Return the [X, Y] coordinate for the center point of the cell that contains the specified text.  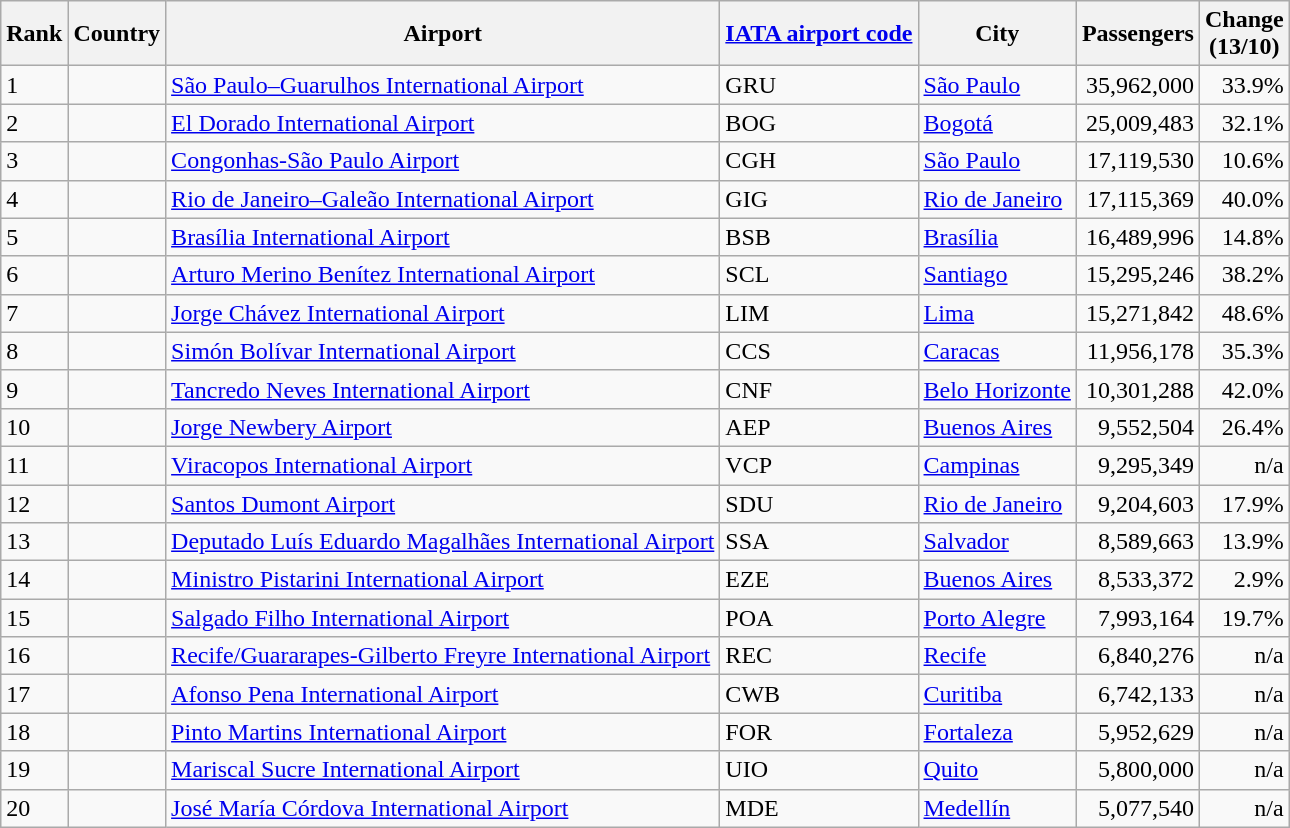
16 [34, 656]
Santiago [997, 275]
Caracas [997, 351]
11,956,178 [1138, 351]
48.6% [1244, 313]
Simón Bolívar International Airport [443, 351]
CNF [819, 389]
5 [34, 237]
8,533,372 [1138, 580]
VCP [819, 465]
17 [34, 694]
19 [34, 770]
City [997, 34]
2 [34, 123]
Mariscal Sucre International Airport [443, 770]
Salvador [997, 542]
5,077,540 [1138, 808]
BSB [819, 237]
Porto Alegre [997, 618]
Arturo Merino Benítez International Airport [443, 275]
Fortaleza [997, 732]
10 [34, 427]
12 [34, 503]
Airport [443, 34]
Rio de Janeiro–Galeão International Airport [443, 199]
SSA [819, 542]
13 [34, 542]
14 [34, 580]
2.9% [1244, 580]
Belo Horizonte [997, 389]
6 [34, 275]
Change (13/10) [1244, 34]
11 [34, 465]
Medellín [997, 808]
42.0% [1244, 389]
9,204,603 [1138, 503]
Congonhas-São Paulo Airport [443, 161]
26.4% [1244, 427]
6,840,276 [1138, 656]
Recife/Guararapes-Gilberto Freyre International Airport [443, 656]
14.8% [1244, 237]
9,552,504 [1138, 427]
32.1% [1244, 123]
SDU [819, 503]
Afonso Pena International Airport [443, 694]
Curitiba [997, 694]
38.2% [1244, 275]
17,119,530 [1138, 161]
8 [34, 351]
CWB [819, 694]
40.0% [1244, 199]
5,800,000 [1138, 770]
Passengers [1138, 34]
Bogotá [997, 123]
Brasília International Airport [443, 237]
GRU [819, 85]
3 [34, 161]
Rank [34, 34]
Jorge Chávez International Airport [443, 313]
BOG [819, 123]
CCS [819, 351]
16,489,996 [1138, 237]
9 [34, 389]
15,295,246 [1138, 275]
Recife [997, 656]
AEP [819, 427]
FOR [819, 732]
EZE [819, 580]
Salgado Filho International Airport [443, 618]
9,295,349 [1138, 465]
35.3% [1244, 351]
UIO [819, 770]
1 [34, 85]
15 [34, 618]
13.9% [1244, 542]
7,993,164 [1138, 618]
Jorge Newbery Airport [443, 427]
José María Córdova International Airport [443, 808]
17.9% [1244, 503]
Quito [997, 770]
Deputado Luís Eduardo Magalhães International Airport [443, 542]
Campinas [997, 465]
4 [34, 199]
33.9% [1244, 85]
35,962,000 [1138, 85]
7 [34, 313]
Brasília [997, 237]
19.7% [1244, 618]
GIG [819, 199]
LIM [819, 313]
6,742,133 [1138, 694]
Country [117, 34]
São Paulo–Guarulhos International Airport [443, 85]
El Dorado International Airport [443, 123]
CGH [819, 161]
Viracopos International Airport [443, 465]
10,301,288 [1138, 389]
SCL [819, 275]
Santos Dumont Airport [443, 503]
Lima [997, 313]
IATA airport code [819, 34]
Tancredo Neves International Airport [443, 389]
5,952,629 [1138, 732]
25,009,483 [1138, 123]
POA [819, 618]
MDE [819, 808]
Ministro Pistarini International Airport [443, 580]
10.6% [1244, 161]
REC [819, 656]
8,589,663 [1138, 542]
18 [34, 732]
17,115,369 [1138, 199]
20 [34, 808]
15,271,842 [1138, 313]
Pinto Martins International Airport [443, 732]
